Extract the [x, y] coordinate from the center of the cell holding the provided text.  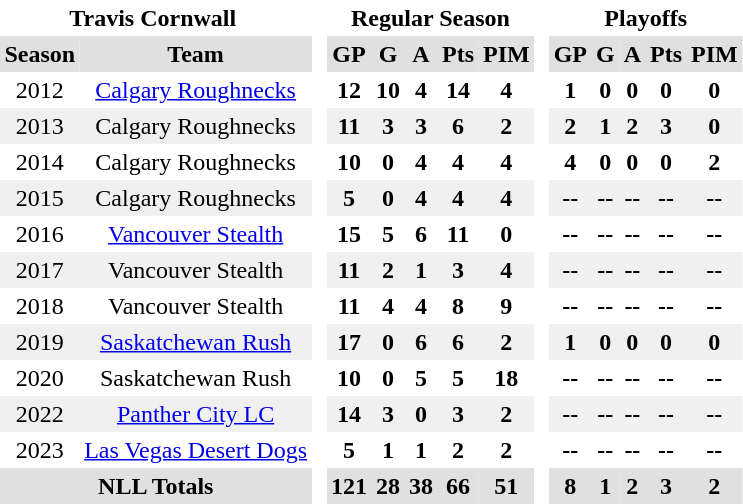
Regular Season [431, 18]
Las Vegas Desert Dogs [196, 450]
2022 [40, 414]
28 [388, 486]
15 [350, 234]
Season [40, 54]
2012 [40, 90]
2015 [40, 198]
Playoffs [646, 18]
2013 [40, 126]
Panther City LC [196, 414]
9 [507, 306]
2018 [40, 306]
2016 [40, 234]
2014 [40, 162]
2017 [40, 270]
2023 [40, 450]
NLL Totals [156, 486]
Team [196, 54]
38 [422, 486]
51 [507, 486]
2020 [40, 378]
Travis Cornwall [156, 18]
17 [350, 342]
18 [507, 378]
12 [350, 90]
121 [350, 486]
66 [458, 486]
2019 [40, 342]
